Locate the cell with the specified text and output its [x, y] center coordinate. 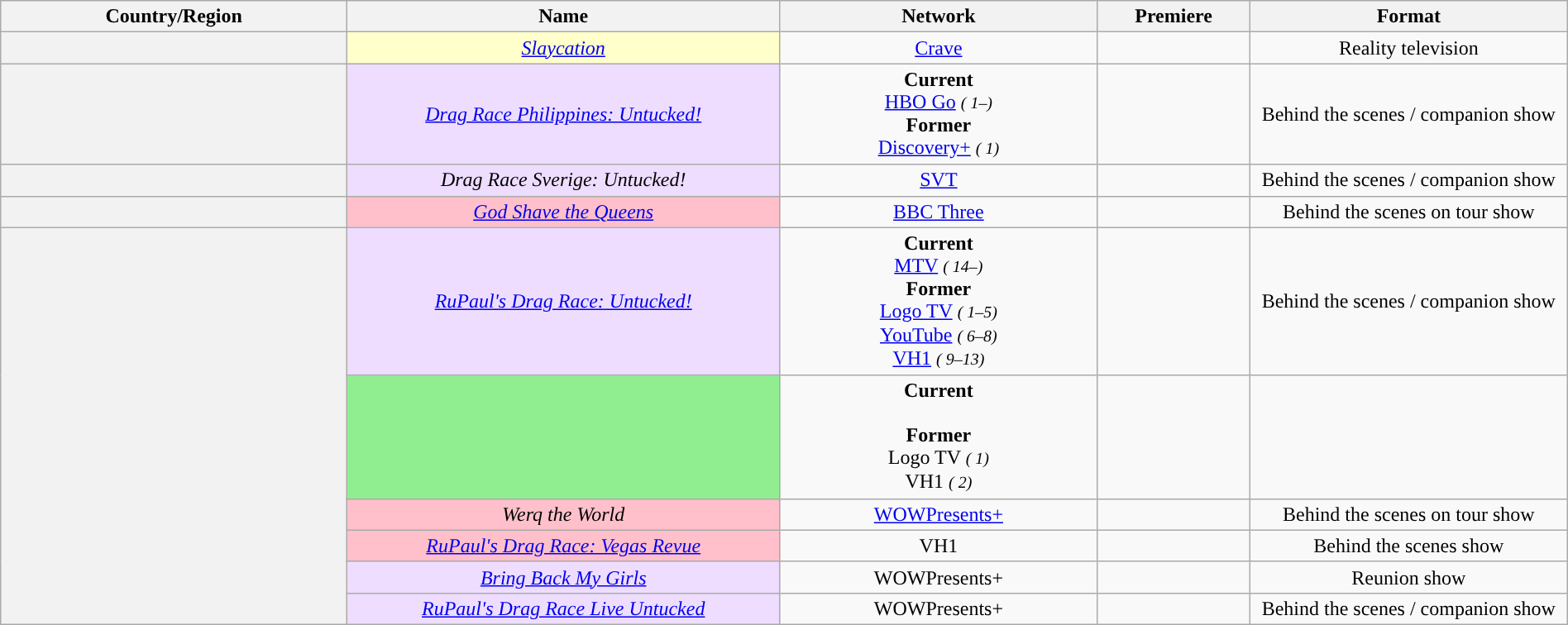
Reality television [1408, 48]
Drag Race Sverige: Untucked! [564, 180]
SVT [939, 180]
Drag Race Philippines: Untucked! [564, 114]
BBC Three [939, 212]
CurrentHBO Go ( 1–)FormerDiscovery+ ( 1) [939, 114]
VH1 [939, 546]
RuPaul's Drag Race: Untucked! [564, 301]
Crave [939, 48]
God Shave the Queens [564, 212]
Format [1408, 17]
RuPaul's Drag Race Live Untucked [564, 608]
CurrentMTV ( 14–)FormerLogo TV ( 1–5)YouTube ( 6–8)VH1 ( 9–13) [939, 301]
Slaycation [564, 48]
Country/Region [174, 17]
Current FormerLogo TV ( 1)VH1 ( 2) [939, 437]
Behind the scenes show [1408, 546]
Reunion show [1408, 577]
Bring Back My Girls [564, 577]
Name [564, 17]
Premiere [1174, 17]
Network [939, 17]
RuPaul's Drag Race: Vegas Revue [564, 546]
Werq the World [564, 514]
